Find where the given text appears and provide that cell's center as [X, Y] coordinate. 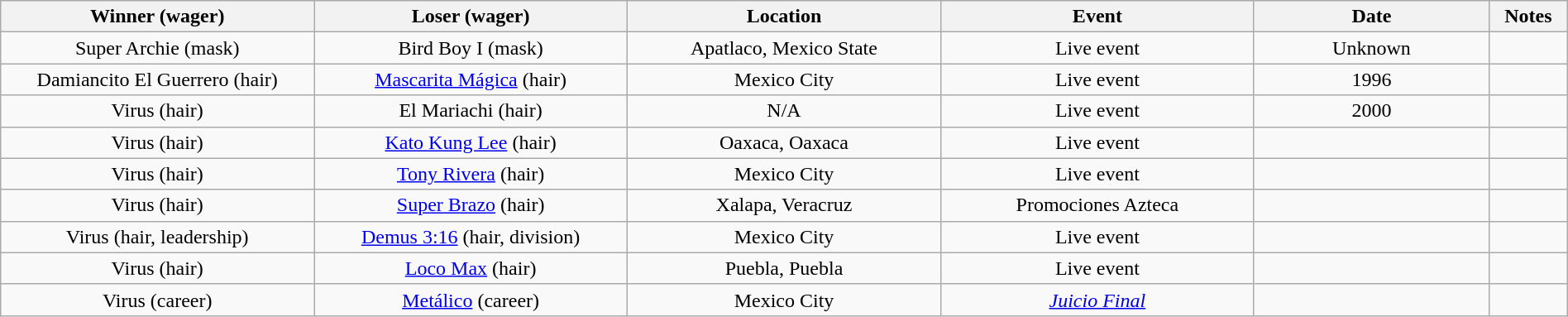
Virus (career) [157, 300]
Damiancito El Guerrero (hair) [157, 79]
Promociones Azteca [1097, 205]
Mascarita Mágica (hair) [471, 79]
Virus (hair, leadership) [157, 237]
2000 [1371, 111]
Tony Rivera (hair) [471, 174]
El Mariachi (hair) [471, 111]
Puebla, Puebla [784, 268]
Loser (wager) [471, 17]
Super Brazo (hair) [471, 205]
Xalapa, Veracruz [784, 205]
Metálico (career) [471, 300]
Demus 3:16 (hair, division) [471, 237]
Bird Boy I (mask) [471, 48]
Unknown [1371, 48]
Kato Kung Lee (hair) [471, 142]
Location [784, 17]
1996 [1371, 79]
Winner (wager) [157, 17]
Loco Max (hair) [471, 268]
Date [1371, 17]
Super Archie (mask) [157, 48]
Juicio Final [1097, 300]
N/A [784, 111]
Apatlaco, Mexico State [784, 48]
Notes [1528, 17]
Event [1097, 17]
Oaxaca, Oaxaca [784, 142]
